Return [x, y] of the center of cell containing provided text 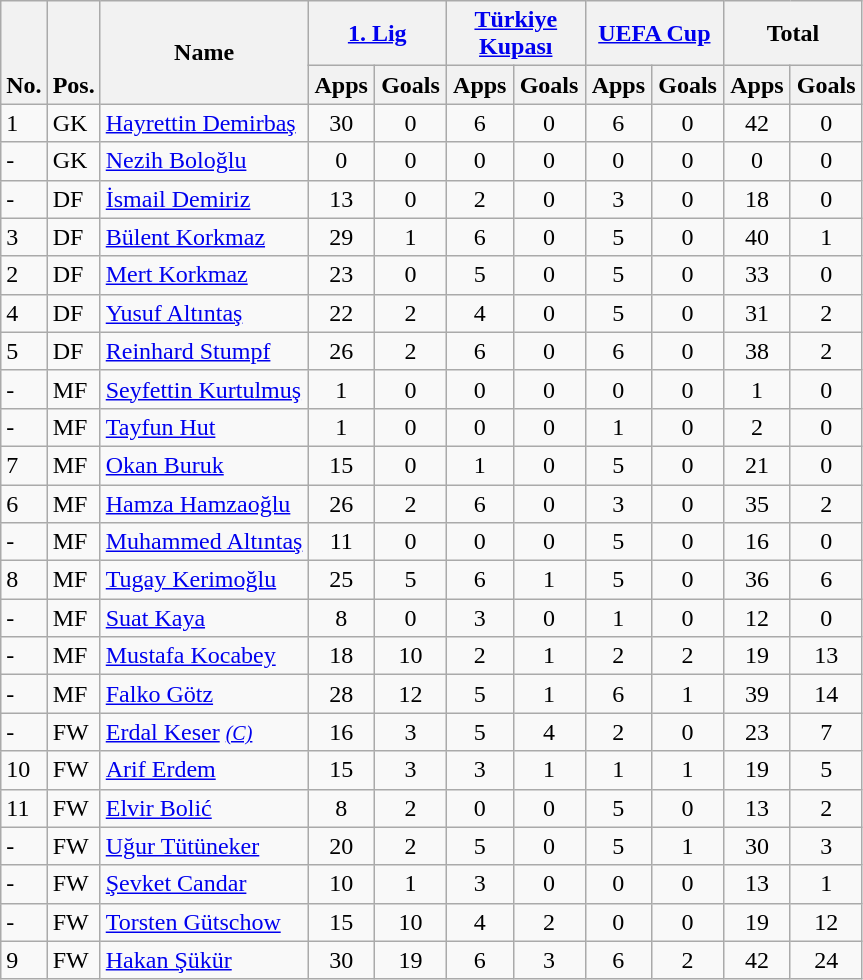
22 [342, 313]
35 [758, 503]
Tugay Kerimoğlu [204, 580]
Bülent Korkmaz [204, 237]
Şevket Candar [204, 884]
31 [758, 313]
28 [342, 694]
Türkiye Kupası [516, 34]
Total [794, 34]
33 [758, 275]
Arif Erdem [204, 770]
No. [24, 52]
Hamza Hamzaoğlu [204, 503]
14 [826, 694]
Erdal Keser (C) [204, 732]
38 [758, 351]
Mert Korkmaz [204, 275]
Hakan Şükür [204, 960]
40 [758, 237]
Uğur Tütüneker [204, 846]
Elvir Bolić [204, 808]
25 [342, 580]
Name [204, 52]
24 [826, 960]
UEFA Cup [654, 34]
1. Lig [378, 34]
39 [758, 694]
Torsten Gütschow [204, 922]
Pos. [74, 52]
21 [758, 465]
29 [342, 237]
Hayrettin Demirbaş [204, 123]
Muhammed Altıntaş [204, 542]
Suat Kaya [204, 618]
Seyfettin Kurtulmuş [204, 389]
İsmail Demiriz [204, 199]
Tayfun Hut [204, 427]
9 [24, 960]
Yusuf Altıntaş [204, 313]
Falko Götz [204, 694]
Okan Buruk [204, 465]
Mustafa Kocabey [204, 656]
36 [758, 580]
Reinhard Stumpf [204, 351]
20 [342, 846]
Nezih Boloğlu [204, 161]
